For the text-containing cell, return its midpoint in (x, y) coordinate format. 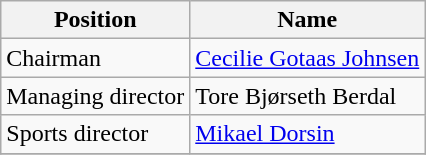
Managing director (96, 96)
Name (308, 20)
Mikael Dorsin (308, 134)
Chairman (96, 58)
Tore Bjørseth Berdal (308, 96)
Position (96, 20)
Cecilie Gotaas Johnsen (308, 58)
Sports director (96, 134)
